From the cell containing the given text, extract its center point as [x, y] coordinate. 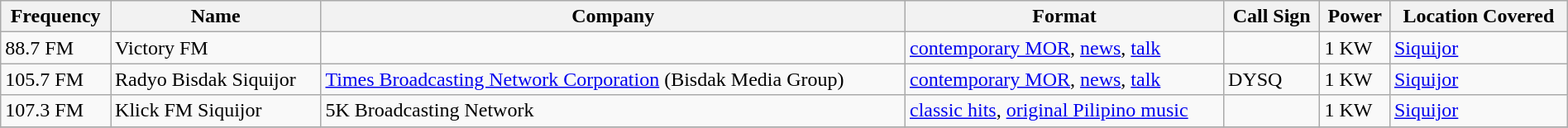
5K Broadcasting Network [614, 111]
88.7 FM [56, 48]
Radyo Bisdak Siquijor [216, 79]
DYSQ [1272, 79]
Location Covered [1479, 17]
Format [1064, 17]
Frequency [56, 17]
Company [614, 17]
105.7 FM [56, 79]
classic hits, original Pilipino music [1064, 111]
Name [216, 17]
Victory FM [216, 48]
Call Sign [1272, 17]
Power [1355, 17]
Klick FM Siquijor [216, 111]
Times Broadcasting Network Corporation (Bisdak Media Group) [614, 79]
107.3 FM [56, 111]
